From the cell containing the given text, extract its center point as [X, Y] coordinate. 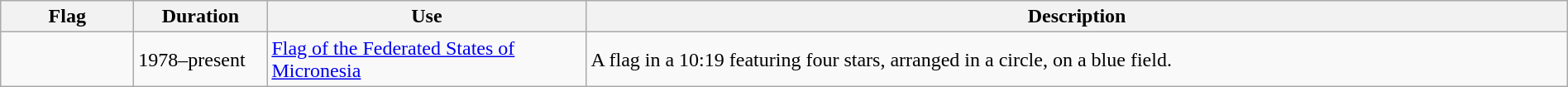
Flag [68, 17]
Flag of the Federated States of Micronesia [427, 60]
Use [427, 17]
1978–present [200, 60]
Description [1077, 17]
Duration [200, 17]
A flag in a 10:19 featuring four stars, arranged in a circle, on a blue field. [1077, 60]
